Output the [x, y] coordinate of the center of the cell containing the given text.  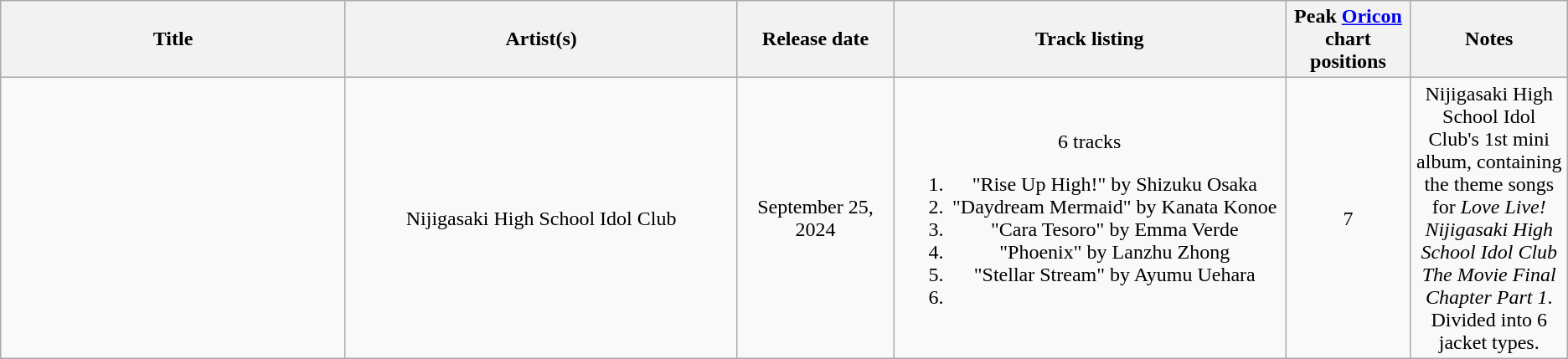
Peak Oriconchart positions [1349, 39]
September 25, 2024 [816, 218]
Artist(s) [541, 39]
Notes [1489, 39]
Track listing [1090, 39]
Title [173, 39]
Nijigasaki High School Idol Club [541, 218]
7 [1349, 218]
Release date [816, 39]
